Determine the [X, Y] coordinate at the center of the cell enclosing the given text.  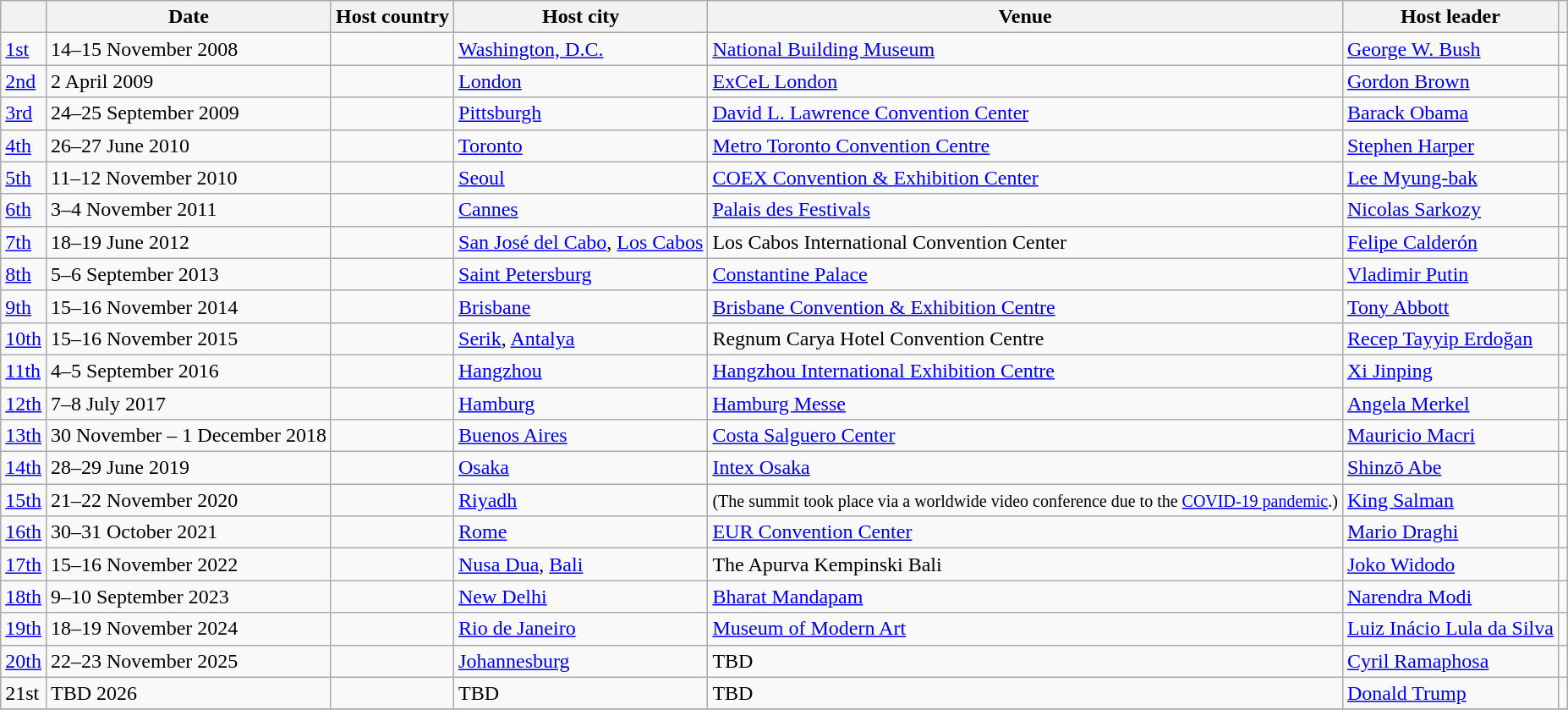
14th [24, 468]
Constantine Palace [1025, 274]
Saint Petersburg [581, 274]
New Delhi [581, 597]
Intex Osaka [1025, 468]
15–16 November 2015 [188, 338]
Washington, D.C. [581, 49]
30–31 October 2021 [188, 532]
Serik, Antalya [581, 338]
17th [24, 564]
1st [24, 49]
6th [24, 210]
Xi Jinping [1450, 371]
Los Cabos International Convention Center [1025, 242]
Riyadh [581, 500]
Rome [581, 532]
Stephen Harper [1450, 146]
Costa Salguero Center [1025, 436]
Toronto [581, 146]
TBD 2026 [188, 693]
18th [24, 597]
Rio de Janeiro [581, 629]
Johannesburg [581, 661]
Osaka [581, 468]
20th [24, 661]
Hangzhou International Exhibition Centre [1025, 371]
11–12 November 2010 [188, 178]
Shinzō Abe [1450, 468]
King Salman [1450, 500]
18–19 June 2012 [188, 242]
Nusa Dua, Bali [581, 564]
5–6 September 2013 [188, 274]
Bharat Mandapam [1025, 597]
Hamburg Messe [1025, 404]
18–19 November 2024 [188, 629]
COEX Convention & Exhibition Center [1025, 178]
Cannes [581, 210]
8th [24, 274]
Venue [1025, 17]
16th [24, 532]
(The summit took place via a worldwide video conference due to the COVID-19 pandemic.) [1025, 500]
3–4 November 2011 [188, 210]
21–22 November 2020 [188, 500]
Recep Tayyip Erdoğan [1450, 338]
5th [24, 178]
Joko Widodo [1450, 564]
15–16 November 2022 [188, 564]
Mauricio Macri [1450, 436]
Angela Merkel [1450, 404]
3rd [24, 113]
7–8 July 2017 [188, 404]
Host city [581, 17]
David L. Lawrence Convention Center [1025, 113]
London [581, 81]
9th [24, 306]
21st [24, 693]
Hamburg [581, 404]
24–25 September 2009 [188, 113]
Host country [392, 17]
Vladimir Putin [1450, 274]
Brisbane [581, 306]
Luiz Inácio Lula da Silva [1450, 629]
Date [188, 17]
Donald Trump [1450, 693]
Metro Toronto Convention Centre [1025, 146]
Palais des Festivals [1025, 210]
9–10 September 2023 [188, 597]
Seoul [581, 178]
Buenos Aires [581, 436]
The Apurva Kempinski Bali [1025, 564]
4th [24, 146]
15th [24, 500]
14–15 November 2008 [188, 49]
Hangzhou [581, 371]
13th [24, 436]
Felipe Calderón [1450, 242]
ExCeL London [1025, 81]
George W. Bush [1450, 49]
Host leader [1450, 17]
Pittsburgh [581, 113]
4–5 September 2016 [188, 371]
19th [24, 629]
2 April 2009 [188, 81]
Lee Myung-bak [1450, 178]
28–29 June 2019 [188, 468]
2nd [24, 81]
7th [24, 242]
Brisbane Convention & Exhibition Centre [1025, 306]
30 November – 1 December 2018 [188, 436]
Tony Abbott [1450, 306]
22–23 November 2025 [188, 661]
San José del Cabo, Los Cabos [581, 242]
11th [24, 371]
Cyril Ramaphosa [1450, 661]
Regnum Carya Hotel Convention Centre [1025, 338]
26–27 June 2010 [188, 146]
Museum of Modern Art [1025, 629]
Mario Draghi [1450, 532]
12th [24, 404]
10th [24, 338]
Nicolas Sarkozy [1450, 210]
Barack Obama [1450, 113]
Narendra Modi [1450, 597]
Gordon Brown [1450, 81]
National Building Museum [1025, 49]
15–16 November 2014 [188, 306]
EUR Convention Center [1025, 532]
